From the cell containing the given text, extract its center point as (X, Y) coordinate. 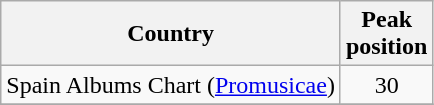
Spain Albums Chart (Promusicae) (171, 85)
Peakposition (386, 34)
30 (386, 85)
Country (171, 34)
